Scan for the cell matching the given text and deliver its (x, y) coordinate at center. 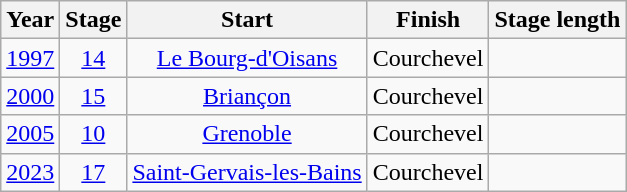
14 (94, 58)
Briançon (247, 96)
Grenoble (247, 134)
Finish (428, 20)
Stage (94, 20)
2005 (30, 134)
17 (94, 172)
Le Bourg-d'Oisans (247, 58)
2000 (30, 96)
2023 (30, 172)
10 (94, 134)
Stage length (558, 20)
Saint-Gervais-les-Bains (247, 172)
15 (94, 96)
1997 (30, 58)
Year (30, 20)
Start (247, 20)
